Pinpoint the cell where the given text exists, returning its (X, Y) midpoint coordinate. 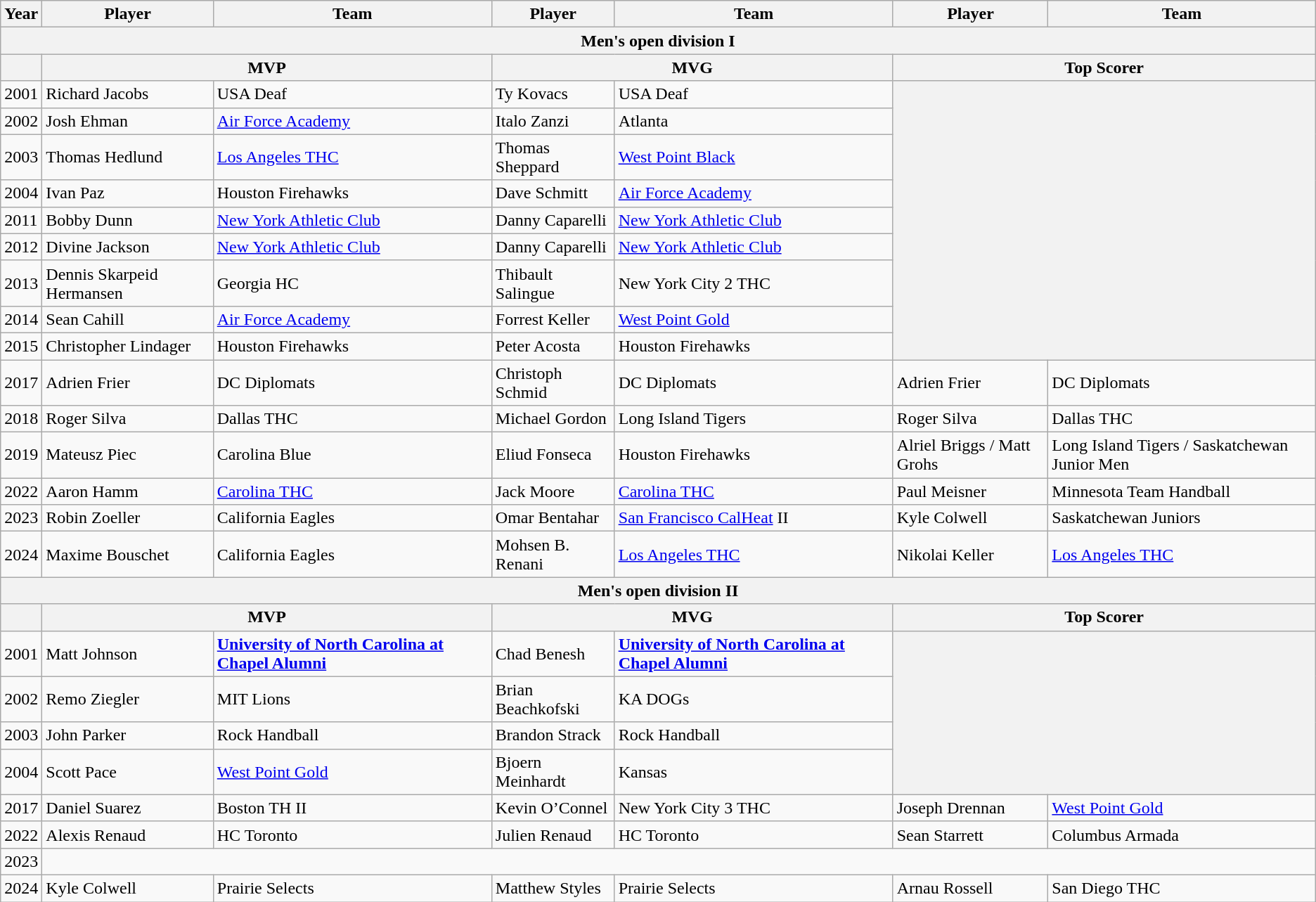
Dennis Skarpeid Hermansen (128, 283)
Richard Jacobs (128, 94)
Forrest Keller (553, 319)
Men's open division I (658, 41)
2018 (21, 419)
Julien Renaud (553, 835)
Year (21, 14)
Chad Benesh (553, 654)
Kansas (754, 772)
Sean Cahill (128, 319)
Maxime Bouschet (128, 554)
West Point Black (754, 157)
San Francisco CalHeat II (754, 518)
Christoph Schmid (553, 382)
Matt Johnson (128, 654)
Matthew Styles (553, 888)
Brandon Strack (553, 735)
Bjoern Meinhardt (553, 772)
Nikolai Keller (970, 554)
Boston TH II (352, 808)
New York City 2 THC (754, 283)
Arnau Rossell (970, 888)
Christopher Lindager (128, 346)
2015 (21, 346)
2013 (21, 283)
Ivan Paz (128, 193)
Kevin O’Connel (553, 808)
Aaron Hamm (128, 491)
Daniel Suarez (128, 808)
Brian Beachkofski (553, 699)
Scott Pace (128, 772)
Thomas Sheppard (553, 157)
MIT Lions (352, 699)
Alexis Renaud (128, 835)
Thomas Hedlund (128, 157)
Ty Kovacs (553, 94)
New York City 3 THC (754, 808)
KA DOGs (754, 699)
Joseph Drennan (970, 808)
Alriel Briggs / Matt Grohs (970, 456)
Bobby Dunn (128, 220)
Divine Jackson (128, 247)
Jack Moore (553, 491)
Men's open division II (658, 591)
Columbus Armada (1182, 835)
Atlanta (754, 121)
Peter Acosta (553, 346)
Omar Bentahar (553, 518)
Mateusz Piec (128, 456)
San Diego THC (1182, 888)
Georgia HC (352, 283)
Dave Schmitt (553, 193)
Saskatchewan Juniors (1182, 518)
Italo Zanzi (553, 121)
Eliud Fonseca (553, 456)
2011 (21, 220)
Long Island Tigers (754, 419)
Minnesota Team Handball (1182, 491)
Remo Ziegler (128, 699)
Sean Starrett (970, 835)
Thibault Salingue (553, 283)
Josh Ehman (128, 121)
John Parker (128, 735)
Michael Gordon (553, 419)
2012 (21, 247)
Long Island Tigers / Saskatchewan Junior Men (1182, 456)
2014 (21, 319)
Robin Zoeller (128, 518)
Mohsen B. Renani (553, 554)
2019 (21, 456)
Carolina Blue (352, 456)
Paul Meisner (970, 491)
